Determine the [X, Y] coordinate at the center of the cell enclosing the given text.  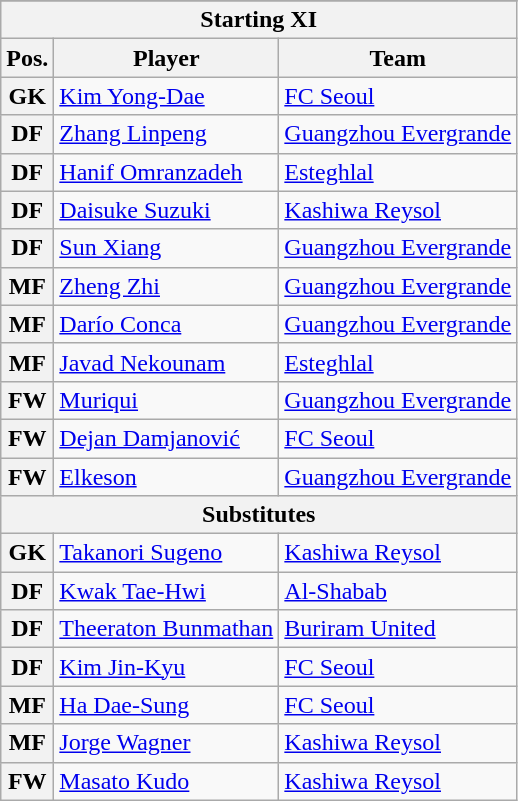
Javad Nekounam [166, 362]
Muriqui [166, 400]
Dejan Damjanović [166, 438]
Hanif Omranzadeh [166, 172]
Daisuke Suzuki [166, 210]
Kwak Tae-Hwi [166, 591]
Kim Jin-Kyu [166, 667]
Ha Dae-Sung [166, 705]
Elkeson [166, 477]
Kim Yong-Dae [166, 96]
Darío Conca [166, 324]
Substitutes [259, 515]
Zheng Zhi [166, 286]
Masato Kudo [166, 781]
Team [398, 58]
Al-Shabab [398, 591]
Starting XI [259, 20]
Jorge Wagner [166, 743]
Buriram United [398, 629]
Player [166, 58]
Theeraton Bunmathan [166, 629]
Sun Xiang [166, 248]
Pos. [28, 58]
Zhang Linpeng [166, 134]
Takanori Sugeno [166, 553]
